Provide the (x, y) coordinate of the cell's center where the given text is located.  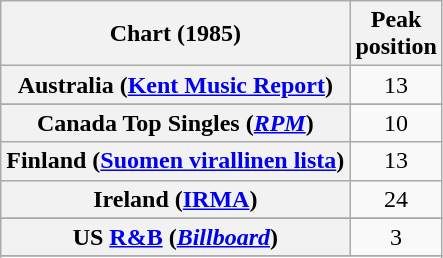
US R&B (Billboard) (176, 237)
Canada Top Singles (RPM) (176, 123)
24 (396, 199)
Ireland (IRMA) (176, 199)
Finland (Suomen virallinen lista) (176, 161)
Peak position (396, 34)
Australia (Kent Music Report) (176, 85)
10 (396, 123)
3 (396, 237)
Chart (1985) (176, 34)
